Pinpoint the cell where the given text exists, returning its (X, Y) midpoint coordinate. 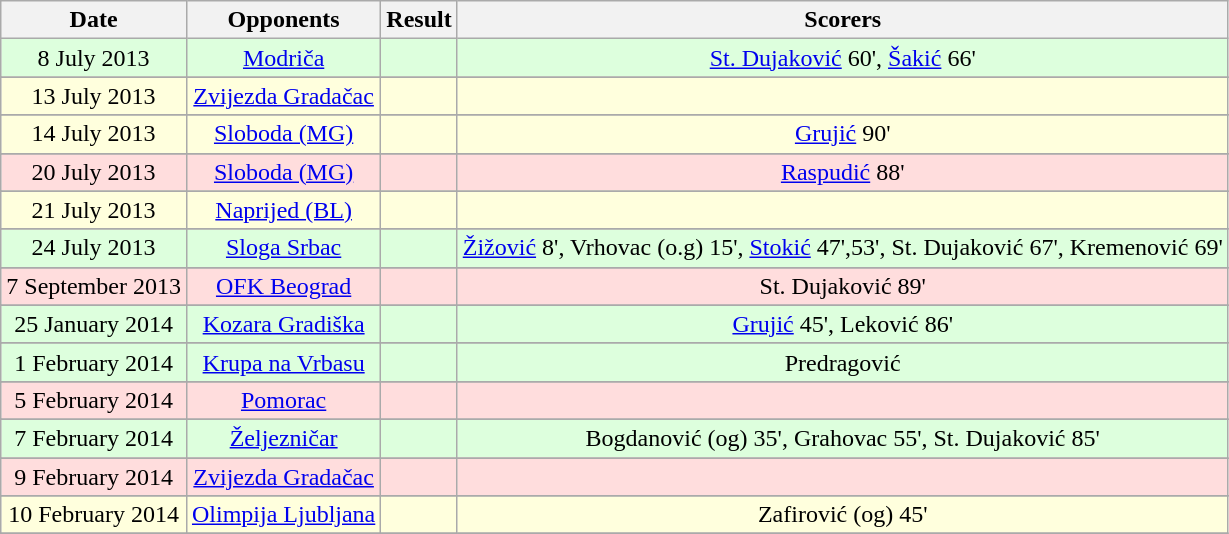
Sloga Srbac (283, 248)
13 July 2013 (94, 96)
10 February 2014 (94, 515)
Naprijed (BL) (283, 210)
9 February 2014 (94, 477)
21 July 2013 (94, 210)
Opponents (283, 20)
Pomorac (283, 400)
Grujić 45', Leković 86' (842, 324)
Modriča (283, 58)
5 February 2014 (94, 400)
Date (94, 20)
Olimpija Ljubljana (283, 515)
25 January 2014 (94, 324)
7 September 2013 (94, 286)
St. Dujaković 89' (842, 286)
Željezničar (283, 438)
8 July 2013 (94, 58)
Predragović (842, 362)
Bogdanović (og) 35', Grahovac 55', St. Dujaković 85' (842, 438)
St. Dujaković 60', Šakić 66' (842, 58)
1 February 2014 (94, 362)
Zafirović (og) 45' (842, 515)
Result (419, 20)
OFK Beograd (283, 286)
Grujić 90' (842, 134)
20 July 2013 (94, 172)
Krupa na Vrbasu (283, 362)
24 July 2013 (94, 248)
Žižović 8', Vrhovac (o.g) 15', Stokić 47',53', St. Dujaković 67', Kremenović 69' (842, 248)
Scorers (842, 20)
Kozara Gradiška (283, 324)
14 July 2013 (94, 134)
Raspudić 88' (842, 172)
7 February 2014 (94, 438)
